Locate the cell with the specified text and output its [X, Y] center coordinate. 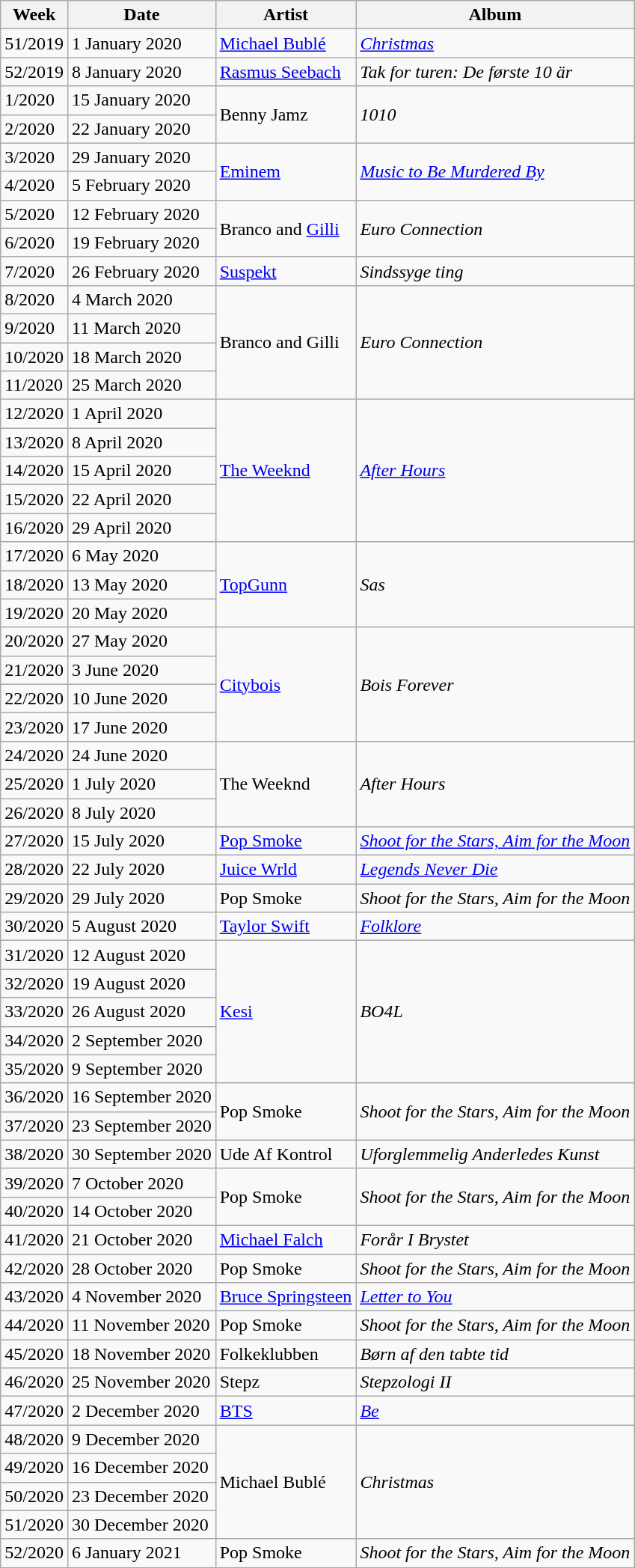
Eminem [286, 171]
27/2020 [34, 841]
1 April 2020 [141, 414]
14 October 2020 [141, 1211]
26/2020 [34, 812]
Music to Be Murdered By [495, 171]
1010 [495, 115]
24/2020 [34, 755]
32/2020 [34, 983]
Børn af den tabte tid [495, 1354]
Sas [495, 585]
14/2020 [34, 471]
18/2020 [34, 585]
41/2020 [34, 1239]
13/2020 [34, 442]
Taylor Swift [286, 927]
23 September 2020 [141, 1126]
5 February 2020 [141, 186]
36/2020 [34, 1097]
8 July 2020 [141, 812]
22 July 2020 [141, 870]
45/2020 [34, 1354]
39/2020 [34, 1183]
Benny Jamz [286, 115]
27 May 2020 [141, 641]
Uforglemmelig Anderledes Kunst [495, 1154]
25 November 2020 [141, 1382]
30/2020 [34, 927]
1/2020 [34, 100]
51/2020 [34, 1525]
BTS [286, 1411]
37/2020 [34, 1126]
20/2020 [34, 641]
12 August 2020 [141, 955]
2/2020 [34, 129]
11/2020 [34, 385]
42/2020 [34, 1269]
Forår I Brystet [495, 1239]
Folklore [495, 927]
Juice Wrld [286, 870]
15/2020 [34, 499]
Be [495, 1411]
Michael Falch [286, 1239]
2 September 2020 [141, 1040]
Bois Forever [495, 684]
8/2020 [34, 299]
44/2020 [34, 1326]
52/2019 [34, 72]
TopGunn [286, 585]
51/2019 [34, 43]
Ude Af Kontrol [286, 1154]
BO4L [495, 1012]
6 January 2021 [141, 1553]
6/2020 [34, 242]
4/2020 [34, 186]
4 November 2020 [141, 1297]
28/2020 [34, 870]
Week [34, 15]
3 June 2020 [141, 670]
26 February 2020 [141, 271]
23 December 2020 [141, 1496]
33/2020 [34, 1012]
34/2020 [34, 1040]
2 December 2020 [141, 1411]
3/2020 [34, 157]
22/2020 [34, 698]
9 September 2020 [141, 1069]
22 January 2020 [141, 129]
16 December 2020 [141, 1468]
52/2020 [34, 1553]
25/2020 [34, 784]
15 January 2020 [141, 100]
8 April 2020 [141, 442]
49/2020 [34, 1468]
18 November 2020 [141, 1354]
7 October 2020 [141, 1183]
12 February 2020 [141, 214]
38/2020 [34, 1154]
21/2020 [34, 670]
9 December 2020 [141, 1439]
47/2020 [34, 1411]
48/2020 [34, 1439]
26 August 2020 [141, 1012]
30 December 2020 [141, 1525]
50/2020 [34, 1496]
24 June 2020 [141, 755]
Tak for turen: De første 10 är [495, 72]
10/2020 [34, 357]
31/2020 [34, 955]
15 July 2020 [141, 841]
Suspekt [286, 271]
1 January 2020 [141, 43]
29 July 2020 [141, 898]
25 March 2020 [141, 385]
Stepzologi II [495, 1382]
Stepz [286, 1382]
13 May 2020 [141, 585]
Rasmus Seebach [286, 72]
40/2020 [34, 1211]
29/2020 [34, 898]
15 April 2020 [141, 471]
17 June 2020 [141, 727]
21 October 2020 [141, 1239]
12/2020 [34, 414]
19 August 2020 [141, 983]
Letter to You [495, 1297]
6 May 2020 [141, 556]
17/2020 [34, 556]
43/2020 [34, 1297]
20 May 2020 [141, 613]
Bruce Springsteen [286, 1297]
23/2020 [34, 727]
16 September 2020 [141, 1097]
11 March 2020 [141, 328]
1 July 2020 [141, 784]
Date [141, 15]
8 January 2020 [141, 72]
Kesi [286, 1012]
46/2020 [34, 1382]
16/2020 [34, 528]
9/2020 [34, 328]
Album [495, 15]
5/2020 [34, 214]
28 October 2020 [141, 1269]
18 March 2020 [141, 357]
Sindssyge ting [495, 271]
22 April 2020 [141, 499]
Legends Never Die [495, 870]
5 August 2020 [141, 927]
35/2020 [34, 1069]
10 June 2020 [141, 698]
19/2020 [34, 613]
Artist [286, 15]
4 March 2020 [141, 299]
29 April 2020 [141, 528]
7/2020 [34, 271]
29 January 2020 [141, 157]
30 September 2020 [141, 1154]
11 November 2020 [141, 1326]
Citybois [286, 684]
19 February 2020 [141, 242]
Folkeklubben [286, 1354]
